Pinpoint the cell where the given text exists, returning its [X, Y] midpoint coordinate. 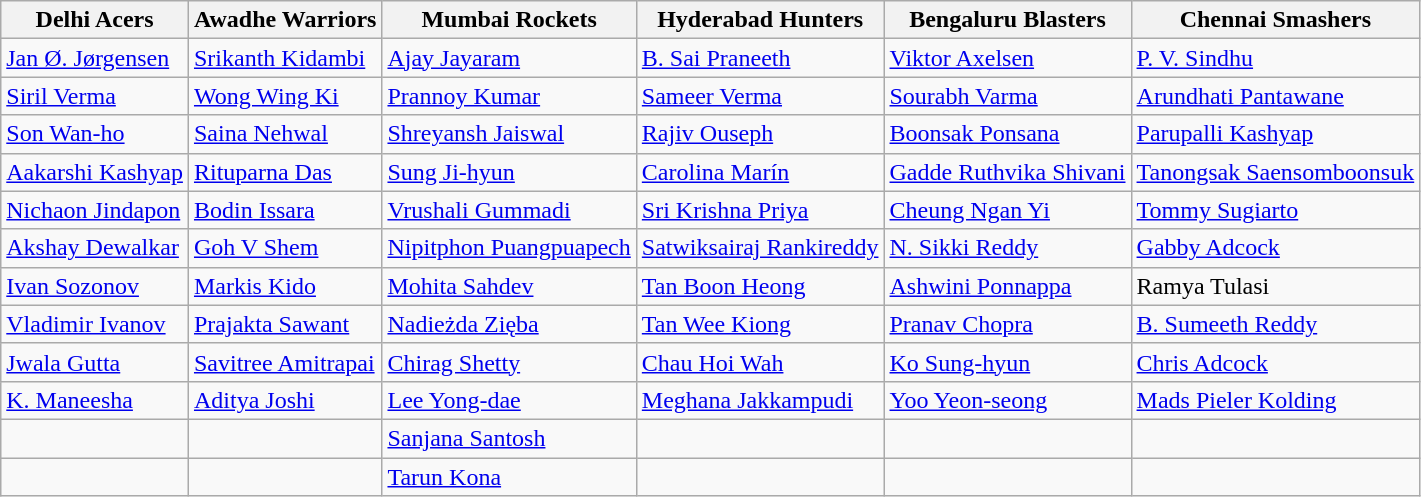
Delhi Acers [95, 20]
Wong Wing Ki [285, 96]
Shreyansh Jaiswal [509, 134]
Prajakta Sawant [285, 324]
Cheung Ngan Yi [1008, 210]
Yoo Yeon-seong [1008, 400]
Tan Wee Kiong [760, 324]
Meghana Jakkampudi [760, 400]
Arundhati Pantawane [1276, 96]
Viktor Axelsen [1008, 58]
Siril Verma [95, 96]
Bengaluru Blasters [1008, 20]
Chau Hoi Wah [760, 362]
Markis Kido [285, 286]
Ajay Jayaram [509, 58]
B. Sumeeth Reddy [1276, 324]
Jan Ø. Jørgensen [95, 58]
Saina Nehwal [285, 134]
Satwiksairaj Rankireddy [760, 248]
Prannoy Kumar [509, 96]
Awadhe Warriors [285, 20]
Mads Pieler Kolding [1276, 400]
Carolina Marín [760, 172]
P. V. Sindhu [1276, 58]
Ashwini Ponnappa [1008, 286]
Vladimir Ivanov [95, 324]
Aditya Joshi [285, 400]
Gabby Adcock [1276, 248]
Nipitphon Puangpuapech [509, 248]
Srikanth Kidambi [285, 58]
Tommy Sugiarto [1276, 210]
K. Maneesha [95, 400]
Pranav Chopra [1008, 324]
Vrushali Gummadi [509, 210]
Goh V Shem [285, 248]
Jwala Gutta [95, 362]
Sourabh Varma [1008, 96]
Aakarshi Kashyap [95, 172]
Chris Adcock [1276, 362]
Mohita Sahdev [509, 286]
Hyderabad Hunters [760, 20]
Sri Krishna Priya [760, 210]
Tan Boon Heong [760, 286]
Akshay Dewalkar [95, 248]
Lee Yong-dae [509, 400]
Gadde Ruthvika Shivani [1008, 172]
N. Sikki Reddy [1008, 248]
Tarun Kona [509, 477]
Ivan Sozonov [95, 286]
Bodin Issara [285, 210]
B. Sai Praneeth [760, 58]
Nichaon Jindapon [95, 210]
Nadieżda Zięba [509, 324]
Rajiv Ouseph [760, 134]
Chennai Smashers [1276, 20]
Chirag Shetty [509, 362]
Boonsak Ponsana [1008, 134]
Rituparna Das [285, 172]
Sung Ji-hyun [509, 172]
Sanjana Santosh [509, 438]
Son Wan-ho [95, 134]
Mumbai Rockets [509, 20]
Tanongsak Saensomboonsuk [1276, 172]
Ramya Tulasi [1276, 286]
Ko Sung-hyun [1008, 362]
Savitree Amitrapai [285, 362]
Parupalli Kashyap [1276, 134]
Sameer Verma [760, 96]
